Scan for the cell matching the given text and deliver its [x, y] coordinate at center. 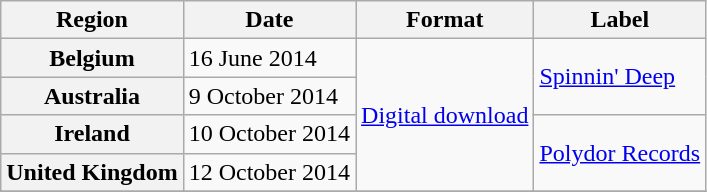
16 June 2014 [269, 58]
Belgium [92, 58]
12 October 2014 [269, 172]
Polydor Records [620, 153]
Spinnin' Deep [620, 77]
10 October 2014 [269, 134]
Date [269, 20]
Region [92, 20]
Australia [92, 96]
Format [445, 20]
9 October 2014 [269, 96]
Label [620, 20]
Ireland [92, 134]
Digital download [445, 115]
United Kingdom [92, 172]
